Return the [x, y] coordinate for the center point of the cell that contains the specified text.  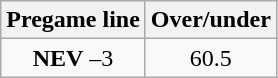
NEV –3 [74, 58]
Pregame line [74, 20]
Over/under [210, 20]
60.5 [210, 58]
